Output the (x, y) coordinate of the center of the cell containing the given text.  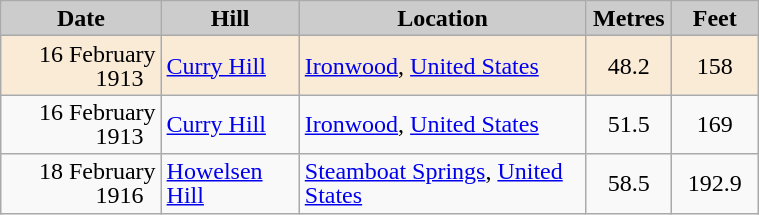
Howelsen Hill (230, 184)
Date (81, 18)
48.2 (629, 66)
Feet (715, 18)
169 (715, 124)
Location (442, 18)
158 (715, 66)
Metres (629, 18)
Steamboat Springs, United States (442, 184)
51.5 (629, 124)
18 February 1916 (81, 184)
192.9 (715, 184)
Hill (230, 18)
58.5 (629, 184)
